Return [x, y] of the center of cell containing provided text 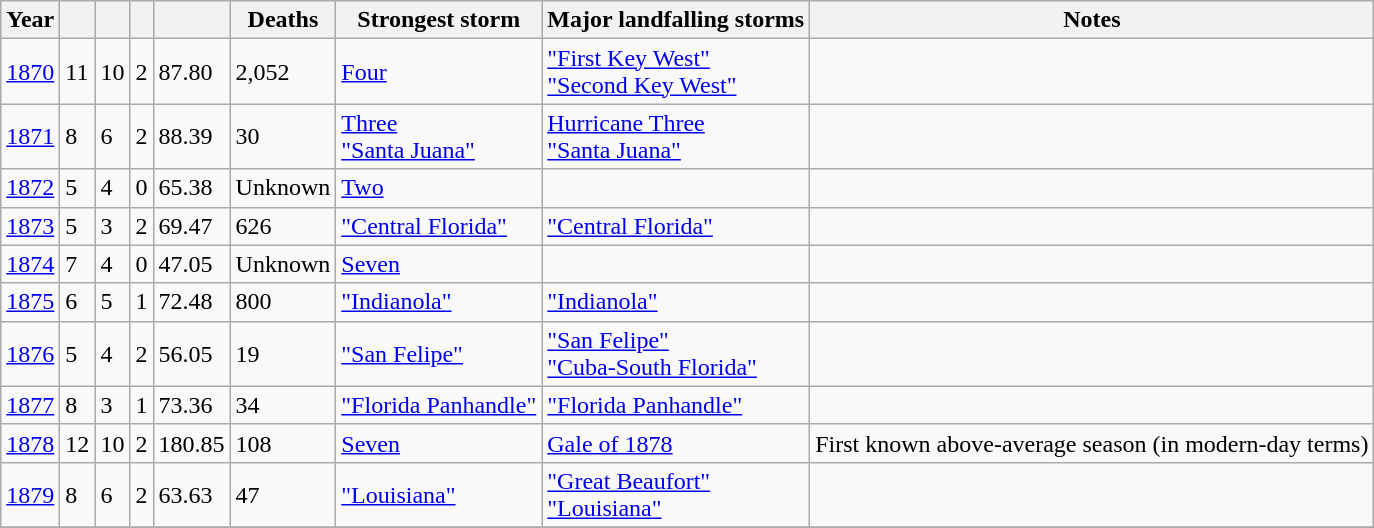
2,052 [283, 72]
"San Felipe" [439, 354]
88.39 [192, 136]
First known above-average season (in modern-day terms) [1092, 443]
Notes [1092, 20]
Year [30, 20]
1872 [30, 188]
Hurricane Three "Santa Juana" [676, 136]
65.38 [192, 188]
7 [78, 264]
Three "Santa Juana" [439, 136]
800 [283, 302]
1874 [30, 264]
72.48 [192, 302]
1873 [30, 226]
Two [439, 188]
Strongest storm [439, 20]
11 [78, 72]
1870 [30, 72]
30 [283, 136]
Four [439, 72]
1878 [30, 443]
"Great Beaufort" "Louisiana" [676, 494]
1875 [30, 302]
626 [283, 226]
73.36 [192, 405]
87.80 [192, 72]
1879 [30, 494]
34 [283, 405]
69.47 [192, 226]
19 [283, 354]
Deaths [283, 20]
180.85 [192, 443]
47.05 [192, 264]
12 [78, 443]
1877 [30, 405]
108 [283, 443]
Gale of 1878 [676, 443]
56.05 [192, 354]
"Louisiana" [439, 494]
"First Key West" "Second Key West" [676, 72]
1871 [30, 136]
63.63 [192, 494]
Major landfalling storms [676, 20]
1876 [30, 354]
47 [283, 494]
"San Felipe" "Cuba-South Florida" [676, 354]
